Pinpoint the cell where the given text exists, returning its (X, Y) midpoint coordinate. 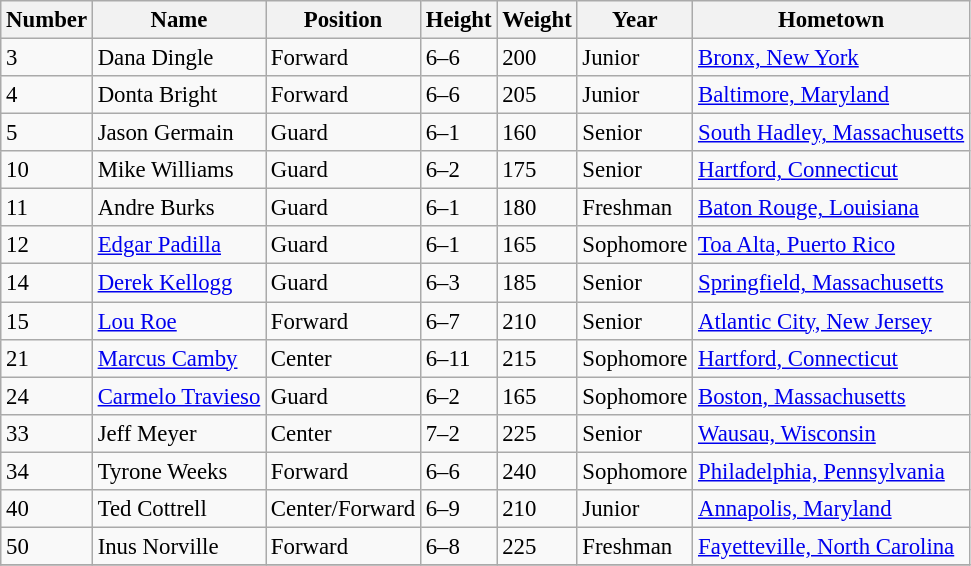
3 (47, 58)
11 (47, 208)
6–3 (458, 283)
Number (47, 20)
Mike Williams (178, 170)
Derek Kellogg (178, 283)
Center/Forward (344, 509)
Inus Norville (178, 546)
21 (47, 358)
Fayetteville, North Carolina (832, 546)
240 (537, 471)
Lou Roe (178, 321)
Springfield, Massachusetts (832, 283)
Height (458, 20)
4 (47, 95)
6–9 (458, 509)
Jeff Meyer (178, 433)
160 (537, 133)
Jason Germain (178, 133)
40 (47, 509)
Atlantic City, New Jersey (832, 321)
10 (47, 170)
Tyrone Weeks (178, 471)
Dana Dingle (178, 58)
24 (47, 396)
Boston, Massachusetts (832, 396)
180 (537, 208)
Ted Cottrell (178, 509)
215 (537, 358)
Wausau, Wisconsin (832, 433)
34 (47, 471)
50 (47, 546)
6–7 (458, 321)
Baltimore, Maryland (832, 95)
Year (635, 20)
12 (47, 245)
Toa Alta, Puerto Rico (832, 245)
Weight (537, 20)
Donta Bright (178, 95)
Bronx, New York (832, 58)
Andre Burks (178, 208)
Philadelphia, Pennsylvania (832, 471)
15 (47, 321)
Annapolis, Maryland (832, 509)
33 (47, 433)
Carmelo Travieso (178, 396)
6–11 (458, 358)
200 (537, 58)
Position (344, 20)
205 (537, 95)
South Hadley, Massachusetts (832, 133)
5 (47, 133)
185 (537, 283)
Hometown (832, 20)
Baton Rouge, Louisiana (832, 208)
6–8 (458, 546)
Edgar Padilla (178, 245)
Marcus Camby (178, 358)
175 (537, 170)
Name (178, 20)
7–2 (458, 433)
14 (47, 283)
